From the cell containing the given text, extract its center point as (x, y) coordinate. 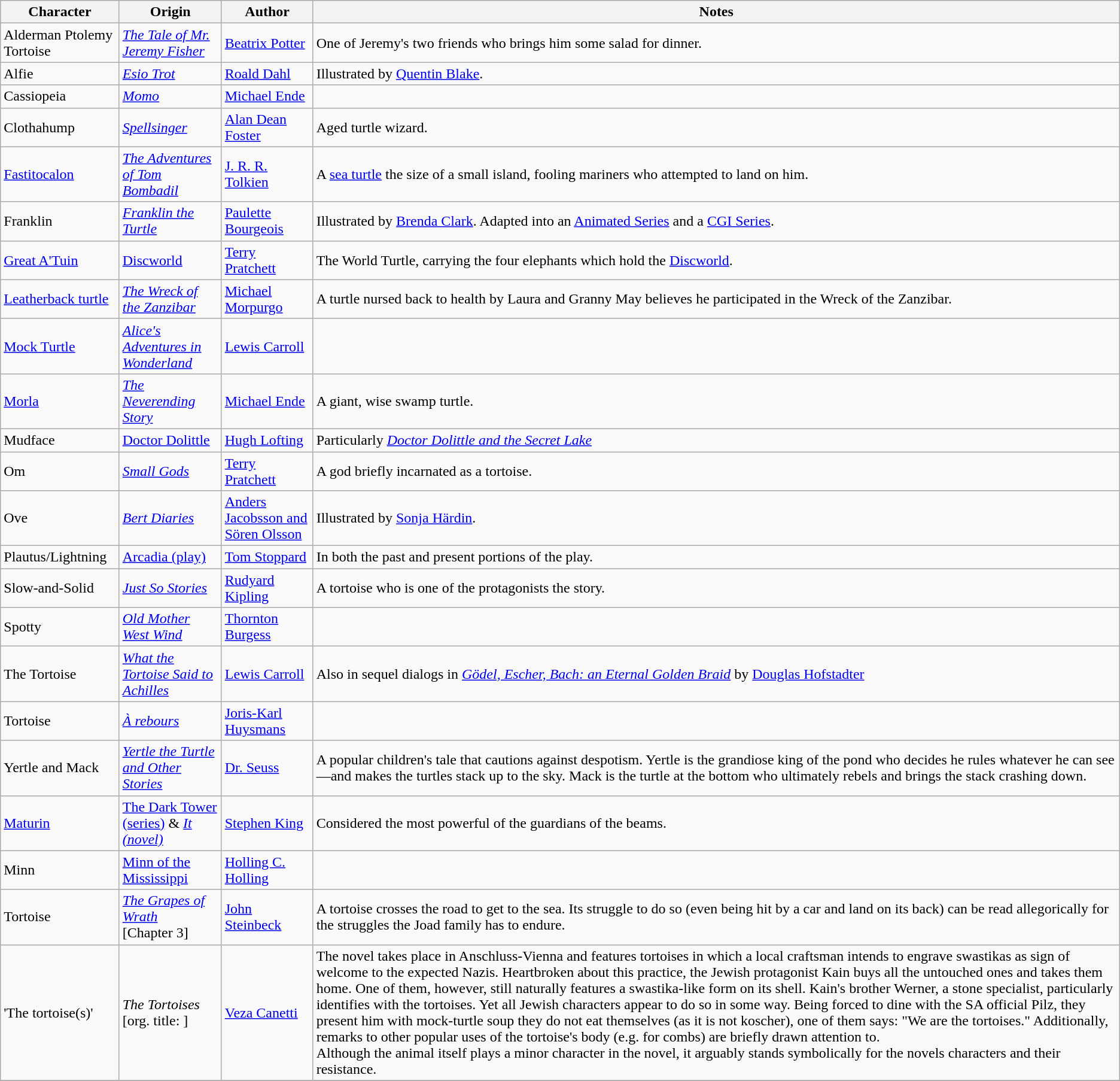
Stephen King (267, 823)
Alderman Ptolemy Tortoise (60, 43)
Franklin (60, 221)
Leatherback turtle (60, 299)
Illustrated by Sonja Härdin. (716, 518)
The Dark Tower (series) & It (novel) (170, 823)
Hugh Lofting (267, 440)
Just So Stories (170, 588)
Thornton Burgess (267, 627)
Clothahump (60, 127)
Minn (60, 870)
Cassiopeia (60, 96)
Illustrated by Brenda Clark. Adapted into an Animated Series and a CGI Series. (716, 221)
Particularly Doctor Dolittle and the Secret Lake (716, 440)
Joris-Karl Huysmans (267, 721)
Om (60, 470)
Character (60, 12)
What the Tortoise Said to Achilles (170, 674)
Veza Canetti (267, 1013)
A turtle nursed back to health by Laura and Granny May believes he participated in the Wreck of the Zanzibar. (716, 299)
The Tortoise (60, 674)
Yertle and Mack (60, 768)
Anders Jacobsson and Sören Olsson (267, 518)
Tom Stoppard (267, 557)
The Wreck of the Zanzibar (170, 299)
Bert Diaries (170, 518)
Rudyard Kipling (267, 588)
Plautus/Lightning (60, 557)
Alan Dean Foster (267, 127)
Small Gods (170, 470)
Dr. Seuss (267, 768)
Mock Turtle (60, 346)
Spotty (60, 627)
Mudface (60, 440)
Roald Dahl (267, 74)
The World Turtle, carrying the four elephants which hold the Discworld. (716, 260)
Morla (60, 401)
Fastitocalon (60, 174)
À rebours (170, 721)
Spellsinger (170, 127)
The Tale of Mr. Jeremy Fisher (170, 43)
John Steinbeck (267, 917)
Minn of the Mississippi (170, 870)
Considered the most powerful of the guardians of the beams. (716, 823)
Illustrated by Quentin Blake. (716, 74)
Michael Morpurgo (267, 299)
J. R. R. Tolkien (267, 174)
Holling C. Holling (267, 870)
Esio Trot (170, 74)
Maturin (60, 823)
Alfie (60, 74)
Arcadia (play) (170, 557)
Momo (170, 96)
Ove (60, 518)
A sea turtle the size of a small island, fooling mariners who attempted to land on him. (716, 174)
Origin (170, 12)
A tortoise who is one of the protagonists the story. (716, 588)
Great A'Tuin (60, 260)
Author (267, 12)
In both the past and present portions of the play. (716, 557)
Slow-and-Solid (60, 588)
Old Mother West Wind (170, 627)
Alice's Adventures in Wonderland (170, 346)
One of Jeremy's two friends who brings him some salad for dinner. (716, 43)
A giant, wise swamp turtle. (716, 401)
'The tortoise(s)' (60, 1013)
The Tortoises [org. title: ] (170, 1013)
Doctor Dolittle (170, 440)
A god briefly incarnated as a tortoise. (716, 470)
Aged turtle wizard. (716, 127)
Also in sequel dialogs in Gödel, Escher, Bach: an Eternal Golden Braid by Douglas Hofstadter (716, 674)
Yertle the Turtle and Other Stories (170, 768)
The Adventures of Tom Bombadil (170, 174)
The Grapes of Wrath[Chapter 3] (170, 917)
Discworld (170, 260)
Notes (716, 12)
Beatrix Potter (267, 43)
Paulette Bourgeois (267, 221)
Franklin the Turtle (170, 221)
The Neverending Story (170, 401)
